From the cell containing the given text, extract its center point as (X, Y) coordinate. 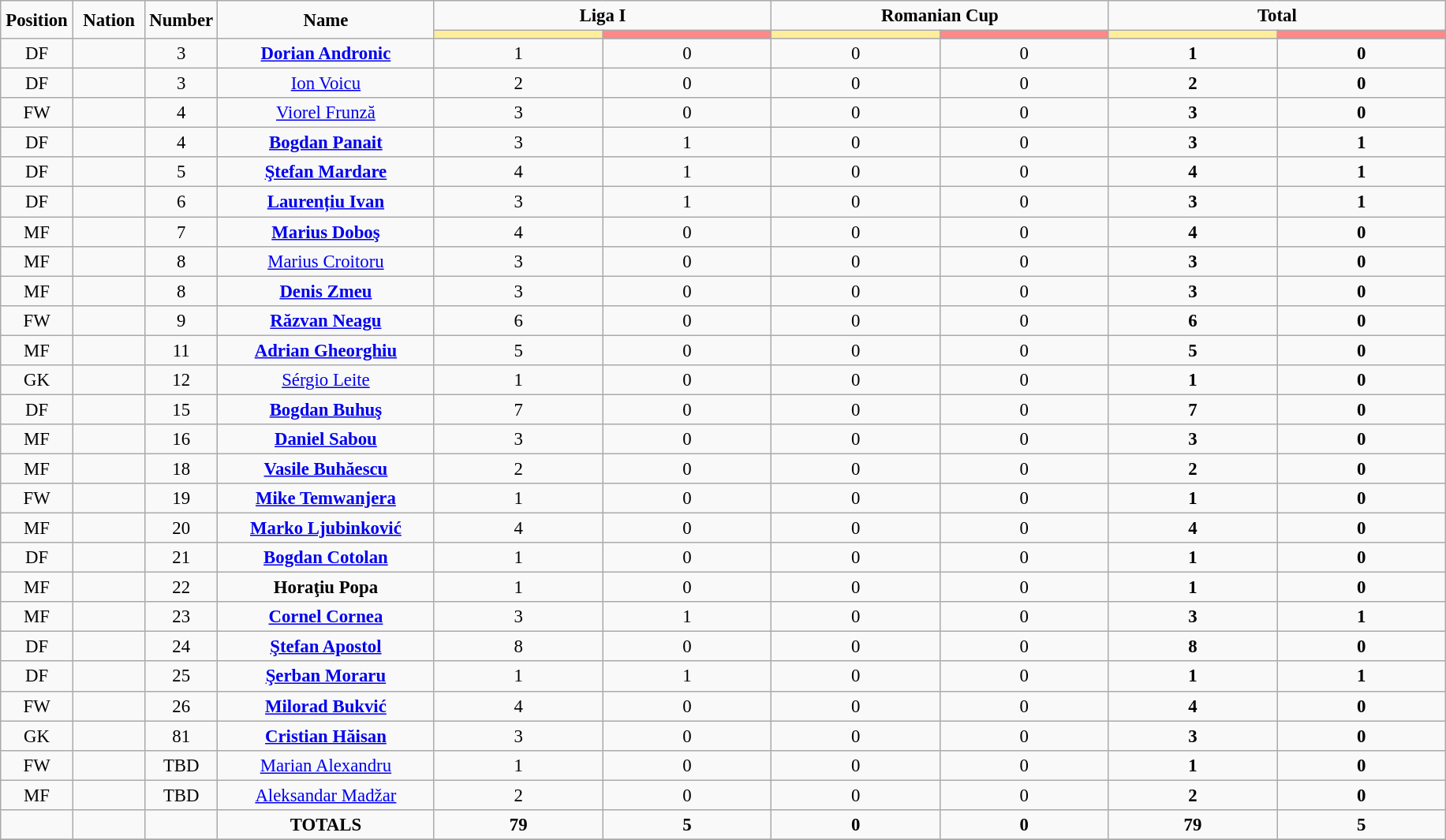
15 (181, 409)
Viorel Frunză (327, 113)
Total (1277, 16)
21 (181, 558)
Cornel Cornea (327, 617)
Name (327, 20)
11 (181, 350)
Sérgio Leite (327, 380)
23 (181, 617)
19 (181, 498)
Ştefan Apostol (327, 647)
Ion Voicu (327, 84)
Şerban Moraru (327, 677)
Laurențiu Ivan (327, 202)
Romanian Cup (940, 16)
Dorian Andronic (327, 54)
Ştefan Mardare (327, 173)
26 (181, 706)
Marius Croitoru (327, 261)
Nation (109, 20)
Liga I (603, 16)
24 (181, 647)
12 (181, 380)
Marius Doboş (327, 232)
Marko Ljubinković (327, 528)
Adrian Gheorghiu (327, 350)
81 (181, 736)
Mike Temwanjera (327, 498)
Number (181, 20)
Position (37, 20)
Milorad Bukvić (327, 706)
25 (181, 677)
Bogdan Cotolan (327, 558)
20 (181, 528)
Horaţiu Popa (327, 588)
22 (181, 588)
Bogdan Buhuş (327, 409)
Cristian Hăisan (327, 736)
Daniel Sabou (327, 439)
TOTALS (327, 825)
Denis Zmeu (327, 291)
Aleksandar Madžar (327, 795)
9 (181, 320)
Marian Alexandru (327, 765)
18 (181, 469)
Bogdan Panait (327, 143)
Vasile Buhăescu (327, 469)
Răzvan Neagu (327, 320)
16 (181, 439)
